Determine the (x, y) coordinate at the center of the cell enclosing the given text.  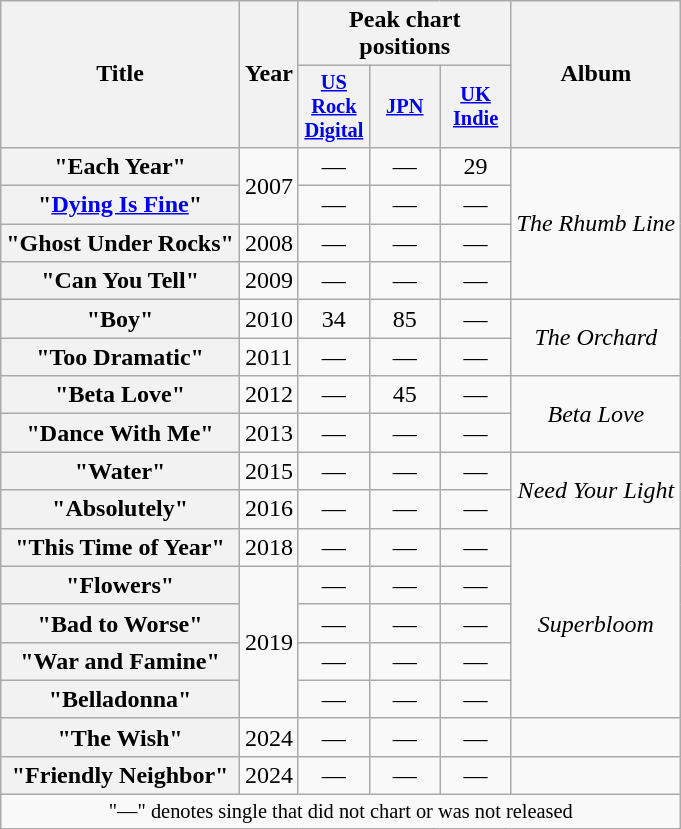
"Beta Love" (120, 395)
USRockDigital (334, 107)
45 (404, 395)
Superbloom (596, 623)
"This Time of Year" (120, 547)
"Bad to Worse" (120, 623)
29 (476, 166)
"Water" (120, 471)
"Ghost Under Rocks" (120, 243)
85 (404, 319)
2007 (268, 185)
JPN (404, 107)
"Flowers" (120, 585)
2019 (268, 642)
2012 (268, 395)
"Dying Is Fine" (120, 205)
2008 (268, 243)
"War and Famine" (120, 661)
Beta Love (596, 414)
UKIndie (476, 107)
2009 (268, 281)
"Can You Tell" (120, 281)
Need Your Light (596, 490)
The Orchard (596, 338)
Album (596, 74)
2015 (268, 471)
"Too Dramatic" (120, 357)
"The Wish" (120, 737)
The Rhumb Line (596, 223)
Peak chart positions (404, 34)
"Boy" (120, 319)
"Dance With Me" (120, 433)
"—" denotes single that did not chart or was not released (341, 812)
Year (268, 74)
34 (334, 319)
2011 (268, 357)
2016 (268, 509)
"Absolutely" (120, 509)
2010 (268, 319)
"Each Year" (120, 166)
"Friendly Neighbor" (120, 775)
2018 (268, 547)
2013 (268, 433)
"Belladonna" (120, 699)
Title (120, 74)
